For the text-containing cell, return its midpoint in [X, Y] coordinate format. 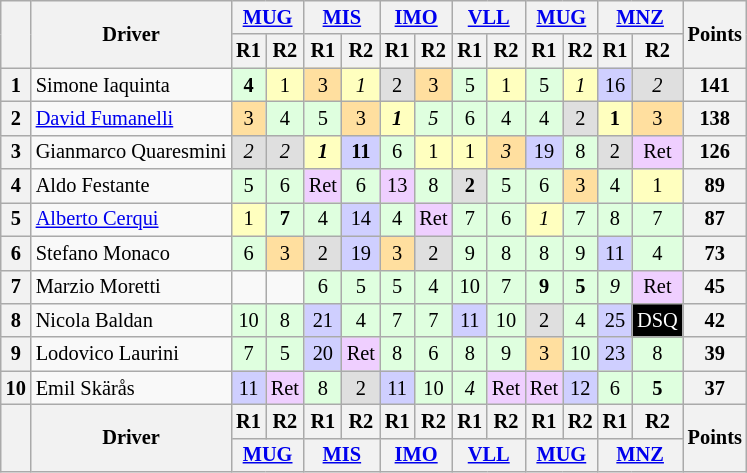
Nicola Baldan [131, 320]
45 [715, 287]
13 [398, 186]
37 [715, 388]
16 [616, 85]
89 [715, 186]
David Fumanelli [131, 118]
87 [715, 219]
20 [323, 354]
Emil Skärås [131, 388]
126 [715, 152]
DSQ [657, 320]
141 [715, 85]
138 [715, 118]
Aldo Festante [131, 186]
Marzio Moretti [131, 287]
Alberto Cerqui [131, 219]
73 [715, 253]
21 [323, 320]
Gianmarco Quaresmini [131, 152]
Simone Iaquinta [131, 85]
14 [361, 219]
42 [715, 320]
Lodovico Laurini [131, 354]
12 [580, 388]
25 [616, 320]
39 [715, 354]
23 [616, 354]
Stefano Monaco [131, 253]
